Scan for the cell matching the given text and deliver its [x, y] coordinate at center. 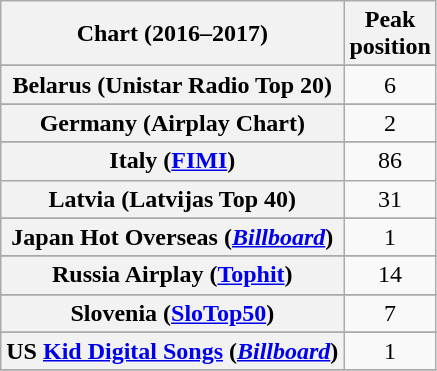
Latvia (Latvijas Top 40) [172, 199]
31 [390, 199]
Germany (Airplay Chart) [172, 123]
86 [390, 161]
Italy (FIMI) [172, 161]
6 [390, 85]
Japan Hot Overseas (Billboard) [172, 237]
Chart (2016–2017) [172, 34]
US Kid Digital Songs (Billboard) [172, 351]
Slovenia (SloTop50) [172, 313]
Peakposition [390, 34]
2 [390, 123]
14 [390, 275]
Belarus (Unistar Radio Top 20) [172, 85]
Russia Airplay (Tophit) [172, 275]
7 [390, 313]
